Pinpoint the cell where the given text exists, returning its (x, y) midpoint coordinate. 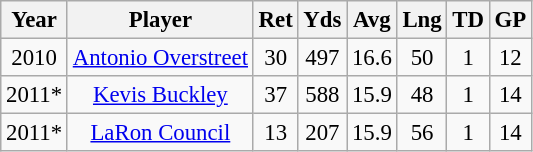
Year (34, 20)
Player (160, 20)
48 (422, 95)
588 (322, 95)
Yds (322, 20)
Antonio Overstreet (160, 58)
37 (276, 95)
13 (276, 133)
Lng (422, 20)
2010 (34, 58)
56 (422, 133)
LaRon Council (160, 133)
16.6 (372, 58)
Ret (276, 20)
497 (322, 58)
50 (422, 58)
12 (510, 58)
Avg (372, 20)
TD (468, 20)
30 (276, 58)
Kevis Buckley (160, 95)
GP (510, 20)
207 (322, 133)
